Extract the (x, y) coordinate from the center of the cell holding the provided text.  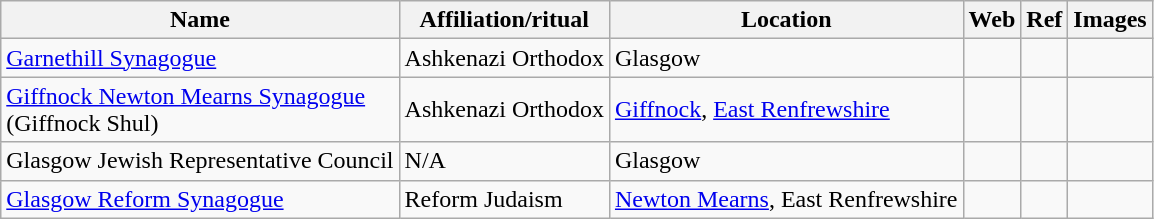
Web (992, 20)
Giffnock Newton Mearns Synagogue (Giffnock Shul) (200, 110)
N/A (504, 161)
Location (786, 20)
Images (1110, 20)
Glasgow Reform Synagogue (200, 199)
Garnethill Synagogue (200, 58)
Giffnock, East Renfrewshire (786, 110)
Glasgow Jewish Representative Council (200, 161)
Reform Judaism (504, 199)
Newton Mearns, East Renfrewshire (786, 199)
Affiliation/ritual (504, 20)
Ref (1044, 20)
Name (200, 20)
